Capture the cell that displays the provided text and extract its (x, y) central coordinate. 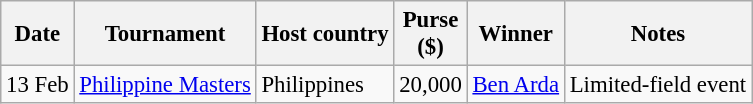
Philippines (325, 85)
20,000 (430, 85)
Purse($) (430, 34)
Date (38, 34)
13 Feb (38, 85)
Tournament (165, 34)
Host country (325, 34)
Winner (516, 34)
Limited-field event (658, 85)
Ben Arda (516, 85)
Philippine Masters (165, 85)
Notes (658, 34)
